Identify which cell holds the provided text, then report its (x, y) central coordinate. 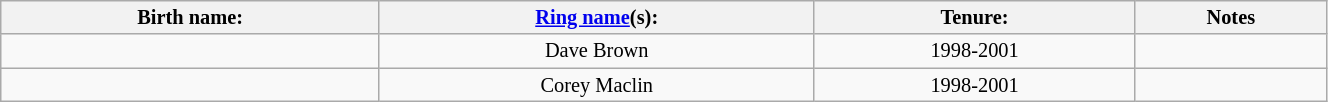
Notes (1230, 17)
Dave Brown (596, 51)
Tenure: (974, 17)
Corey Maclin (596, 85)
Birth name: (190, 17)
Ring name(s): (596, 17)
